For the text-containing cell, return its midpoint in [X, Y] coordinate format. 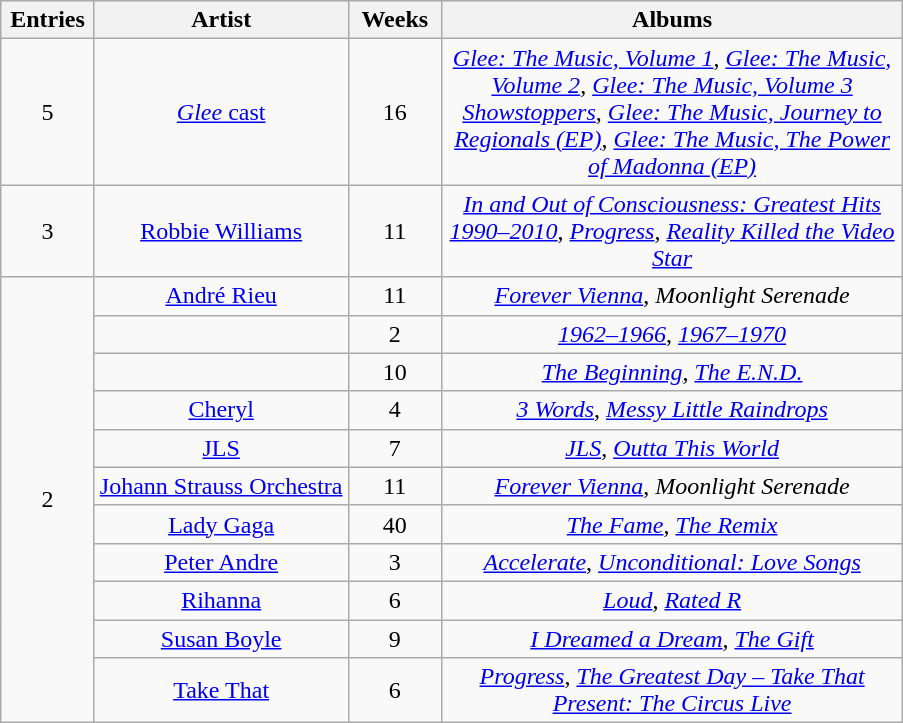
Glee cast [221, 112]
Johann Strauss Orchestra [221, 486]
Loud, Rated R [672, 600]
Robbie Williams [221, 231]
JLS [221, 448]
Accelerate, Unconditional: Love Songs [672, 562]
5 [48, 112]
40 [395, 524]
JLS, Outta This World [672, 448]
4 [395, 410]
Weeks [395, 20]
7 [395, 448]
16 [395, 112]
Artist [221, 20]
Cheryl [221, 410]
Progress, The Greatest Day – Take That Present: The Circus Live [672, 690]
I Dreamed a Dream, The Gift [672, 639]
9 [395, 639]
Rihanna [221, 600]
Susan Boyle [221, 639]
In and Out of Consciousness: Greatest Hits 1990–2010, Progress, Reality Killed the Video Star [672, 231]
André Rieu [221, 296]
Lady Gaga [221, 524]
1962–1966, 1967–1970 [672, 334]
Albums [672, 20]
Peter Andre [221, 562]
The Beginning, The E.N.D. [672, 372]
Take That [221, 690]
10 [395, 372]
Entries [48, 20]
The Fame, The Remix [672, 524]
3 Words, Messy Little Raindrops [672, 410]
